For the text-containing cell, return its midpoint in (x, y) coordinate format. 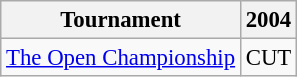
2004 (268, 20)
CUT (268, 58)
Tournament (121, 20)
The Open Championship (121, 58)
